Locate the cell with the specified text and output its (X, Y) center coordinate. 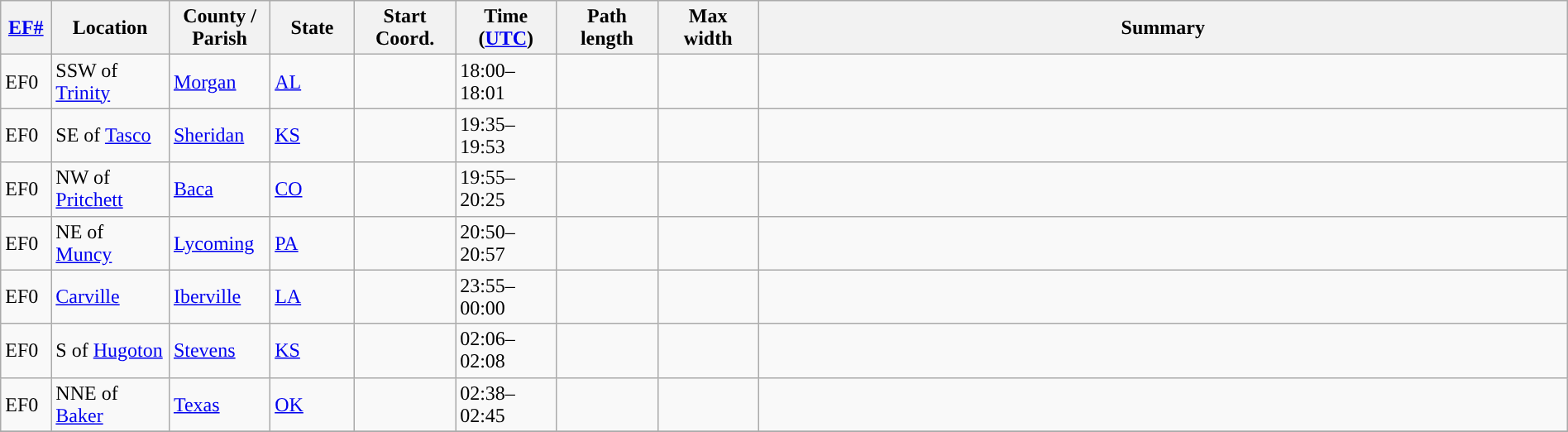
Iberville (219, 296)
20:50–20:57 (506, 243)
Start Coord. (404, 28)
Stevens (219, 351)
02:06–02:08 (506, 351)
Lycoming (219, 243)
SE of Tasco (111, 136)
Morgan (219, 81)
19:35–19:53 (506, 136)
SSW of Trinity (111, 81)
Path length (607, 28)
18:00–18:01 (506, 81)
OK (313, 404)
Sheridan (219, 136)
State (313, 28)
NW of Pritchett (111, 189)
Baca (219, 189)
PA (313, 243)
NE of Muncy (111, 243)
Time (UTC) (506, 28)
AL (313, 81)
Texas (219, 404)
EF# (26, 28)
NNE of Baker (111, 404)
Carville (111, 296)
19:55–20:25 (506, 189)
Location (111, 28)
02:38–02:45 (506, 404)
Summary (1163, 28)
Max width (708, 28)
CO (313, 189)
S of Hugoton (111, 351)
County / Parish (219, 28)
LA (313, 296)
23:55–00:00 (506, 296)
